Return the [x, y] coordinate for the center point of the cell that contains the specified text.  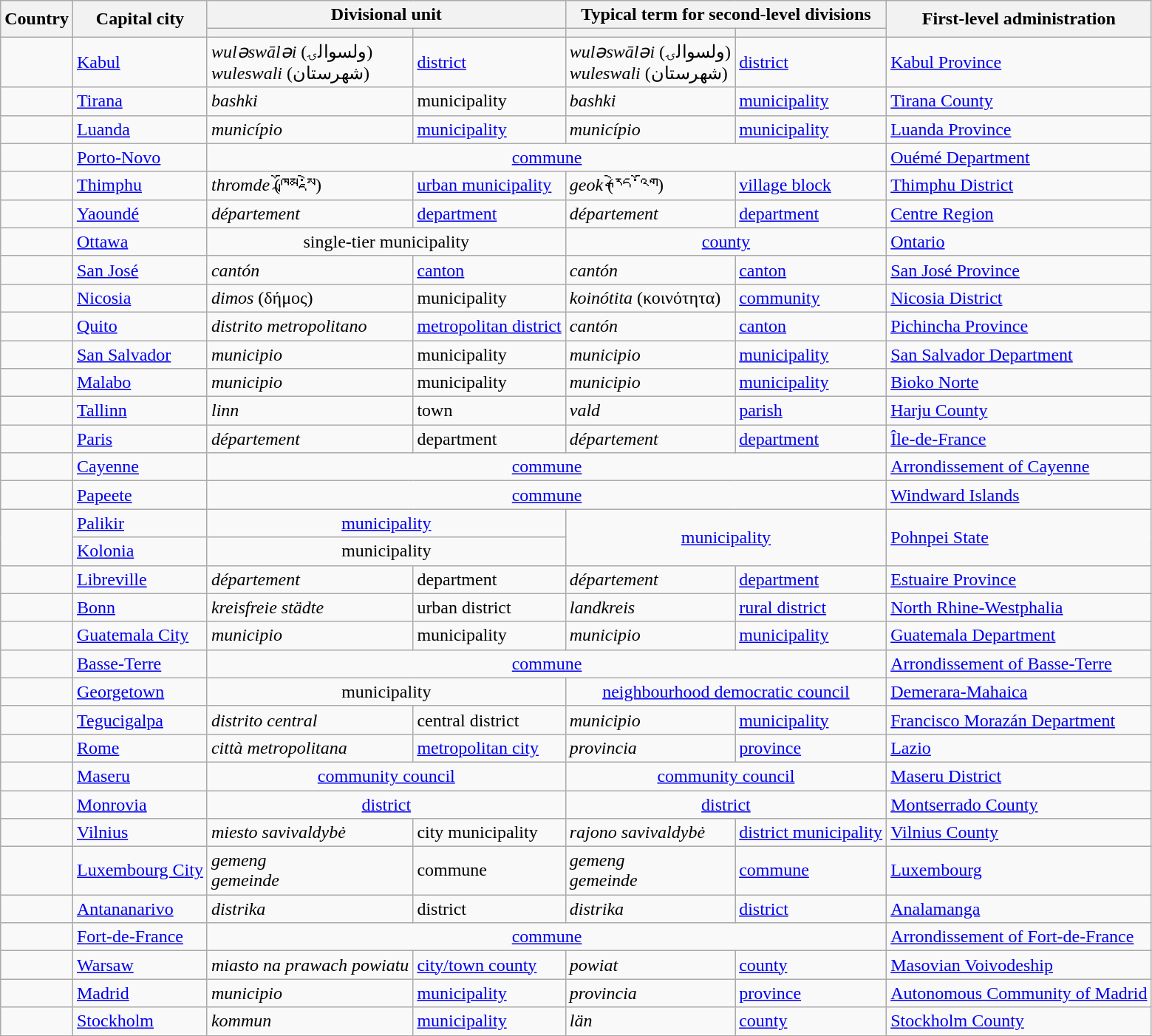
Thimphu District [1019, 185]
parish [811, 411]
Madrid [140, 993]
Stockholm [140, 1021]
First-level administration [1019, 19]
miesto savivaldybė [310, 833]
Capital city [140, 19]
San José Province [1019, 270]
Vilnius [140, 833]
Lazio [1019, 748]
Maseru [140, 776]
koinótita (κοινότητα) [650, 298]
Pohnpei State [1019, 537]
Demerara-Mahaica [1019, 692]
Tegucigalpa [140, 720]
metropolitan district [489, 326]
distrito central [310, 720]
kreisfreie städte [310, 607]
landkreis [650, 607]
Georgetown [140, 692]
Cayenne [140, 467]
Ouémé Department [1019, 157]
rural district [811, 607]
Thimphu [140, 185]
North Rhine-Westphalia [1019, 607]
Maseru District [1019, 776]
Typical term for second-level divisions [726, 15]
Fort-de-France [140, 937]
geok (རྒེད་འོག) [650, 185]
Nicosia [140, 298]
San Salvador Department [1019, 354]
dimos (δήμος) [310, 298]
neighbourhood democratic council [726, 692]
Montserrado County [1019, 805]
Harju County [1019, 411]
Paris [140, 439]
Yaoundé [140, 214]
powiat [650, 965]
town [489, 411]
Luxembourg [1019, 870]
Divisional unit [386, 15]
rajono savivaldybė [650, 833]
village block [811, 185]
Bonn [140, 607]
Centre Region [1019, 214]
Arrondissement of Basse-Terre [1019, 664]
Ottawa [140, 242]
city/town county [489, 965]
Guatemala Department [1019, 635]
Antananarivo [140, 909]
Rome [140, 748]
Arrondissement of Fort-de-France [1019, 937]
vald [650, 411]
Vilnius County [1019, 833]
Estuaire Province [1019, 579]
Arrondissement of Cayenne [1019, 467]
thromde (ཁྲོམ་སྡེ) [310, 185]
single-tier municipality [386, 242]
kommun [310, 1021]
Libreville [140, 579]
län [650, 1021]
Luanda [140, 129]
San José [140, 270]
Basse-Terre [140, 664]
San Salvador [140, 354]
miasto na prawach powiatu [310, 965]
Kolonia [140, 551]
Tirana County [1019, 101]
Luxembourg City [140, 870]
Ontario [1019, 242]
Windward Islands [1019, 495]
Analamanga [1019, 909]
città metropolitana [310, 748]
Quito [140, 326]
Stockholm County [1019, 1021]
Monrovia [140, 805]
Country [37, 19]
urban municipality [489, 185]
Palikir [140, 523]
community [811, 298]
city municipality [489, 833]
Île-de-France [1019, 439]
Nicosia District [1019, 298]
Porto-Novo [140, 157]
Luanda Province [1019, 129]
distrito metropolitano [310, 326]
metropolitan city [489, 748]
Francisco Morazán Department [1019, 720]
Guatemala City [140, 635]
Tallinn [140, 411]
linn [310, 411]
central district [489, 720]
Tirana [140, 101]
Kabul [140, 62]
Pichincha Province [1019, 326]
Malabo [140, 383]
Bioko Norte [1019, 383]
Autonomous Community of Madrid [1019, 993]
Warsaw [140, 965]
district municipality [811, 833]
Masovian Voivodeship [1019, 965]
urban district [489, 607]
Kabul Province [1019, 62]
Papeete [140, 495]
